Provide the [x, y] coordinate of the cell's center where the given text is located.  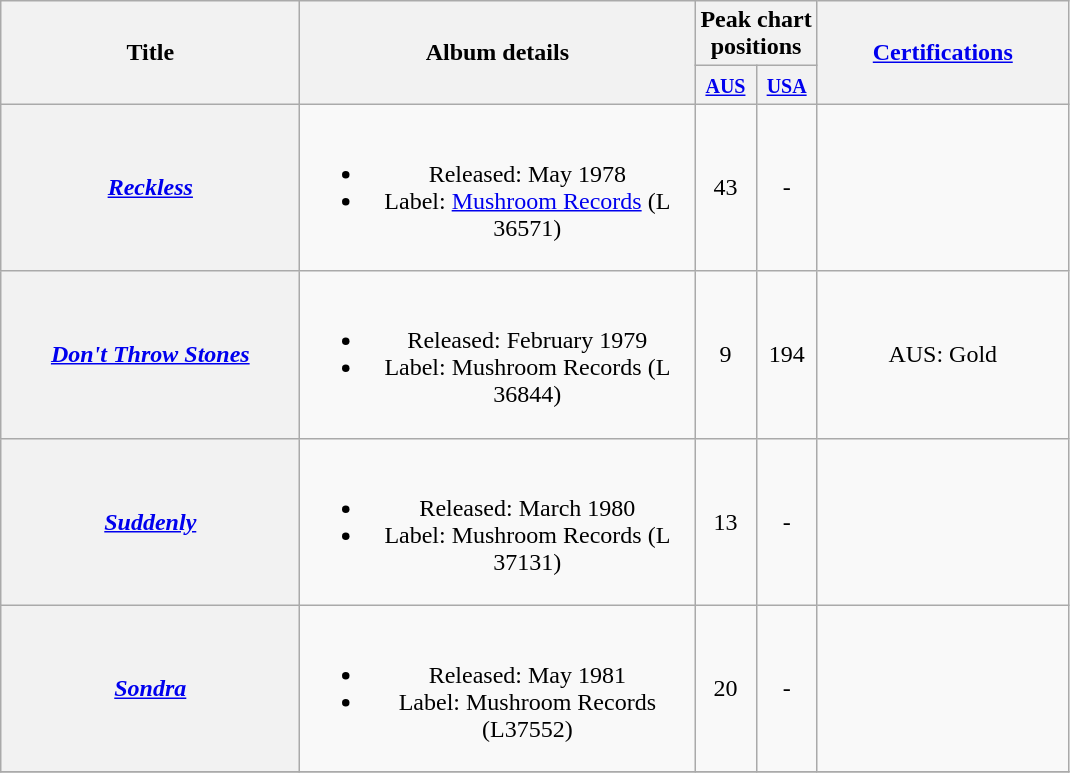
Suddenly [150, 522]
AUS [726, 85]
Reckless [150, 188]
Released: February 1979Label: Mushroom Records (L 36844) [498, 354]
Don't Throw Stones [150, 354]
194 [786, 354]
9 [726, 354]
20 [726, 688]
Album details [498, 52]
13 [726, 522]
Certifications [942, 52]
Released: May 1978Label: Mushroom Records (L 36571) [498, 188]
AUS: Gold [942, 354]
Title [150, 52]
Released: May 1981Label: Mushroom Records (L37552) [498, 688]
USA [786, 85]
Sondra [150, 688]
Peak chartpositions [756, 34]
Released: March 1980Label: Mushroom Records (L 37131) [498, 522]
43 [726, 188]
